Search for the cell housing the specified text and yield its [x, y] center coordinate. 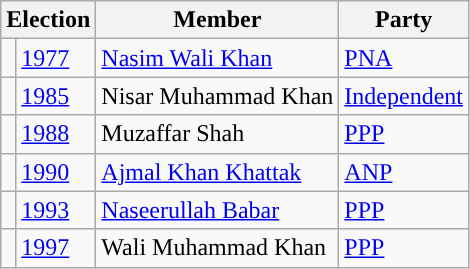
1993 [56, 210]
Wali Muhammad Khan [218, 248]
Nasim Wali Khan [218, 58]
1977 [56, 58]
Independent [404, 96]
1988 [56, 134]
Nisar Muhammad Khan [218, 96]
Muzaffar Shah [218, 134]
1990 [56, 172]
Naseerullah Babar [218, 210]
PNA [404, 58]
Election [48, 20]
Ajmal Khan Khattak [218, 172]
Party [404, 20]
1985 [56, 96]
Member [218, 20]
ANP [404, 172]
1997 [56, 248]
